Pinpoint the cell where the given text exists, returning its [x, y] midpoint coordinate. 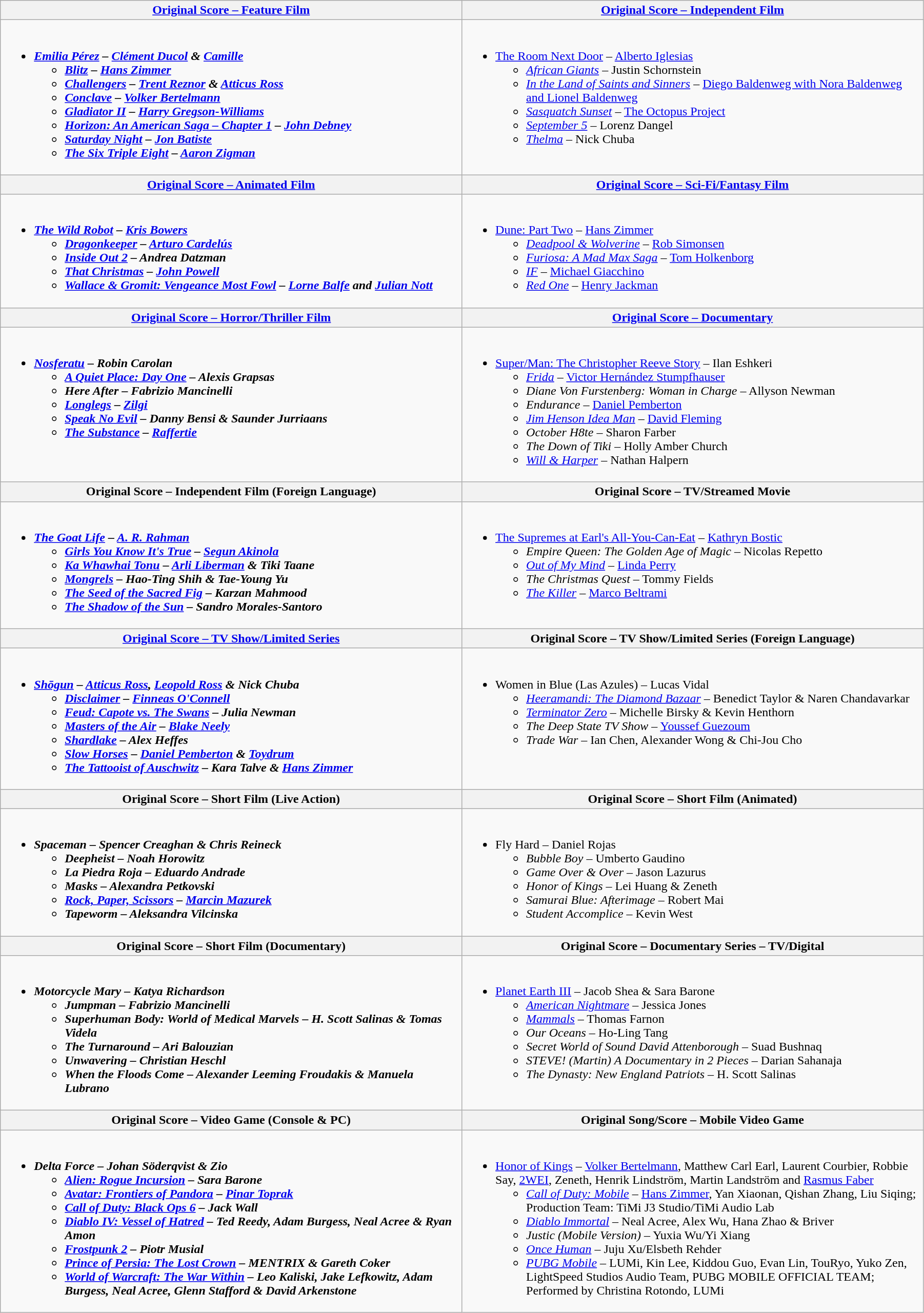
Original Score – Feature Film [231, 10]
Original Score – Animated Film [231, 185]
Dune: Part Two – Hans ZimmerDeadpool & Wolverine – Rob SimonsenFuriosa: A Mad Max Saga – Tom HolkenborgIF – Michael GiacchinoRed One – Henry Jackman [693, 251]
Original Score – Horror/Thriller Film [231, 317]
Original Score – Documentary Series – TV/Digital [693, 946]
Original Score – TV Show/Limited Series [231, 638]
Original Score – Independent Film [693, 10]
Original Score – TV/Streamed Movie [693, 492]
Original Score – Short Film (Animated) [693, 799]
Original Score – TV Show/Limited Series (Foreign Language) [693, 638]
Original Score – Documentary [693, 317]
Original Score – Short Film (Documentary) [231, 946]
Original Score – Sci-Fi/Fantasy Film [693, 185]
Original Song/Score – Mobile Video Game [693, 1120]
Original Score – Independent Film (Foreign Language) [231, 492]
Original Score – Video Game (Console & PC) [231, 1120]
Original Score – Short Film (Live Action) [231, 799]
